From the cell containing the given text, extract its center point as (x, y) coordinate. 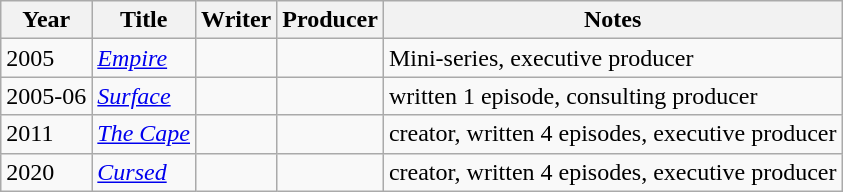
Producer (330, 20)
Mini-series, executive producer (612, 58)
Title (144, 20)
2005-06 (46, 96)
Empire (144, 58)
Year (46, 20)
2005 (46, 58)
Surface (144, 96)
2011 (46, 134)
The Cape (144, 134)
Cursed (144, 172)
2020 (46, 172)
Writer (236, 20)
written 1 episode, consulting producer (612, 96)
Notes (612, 20)
